Locate the cell with the specified text and output its (X, Y) center coordinate. 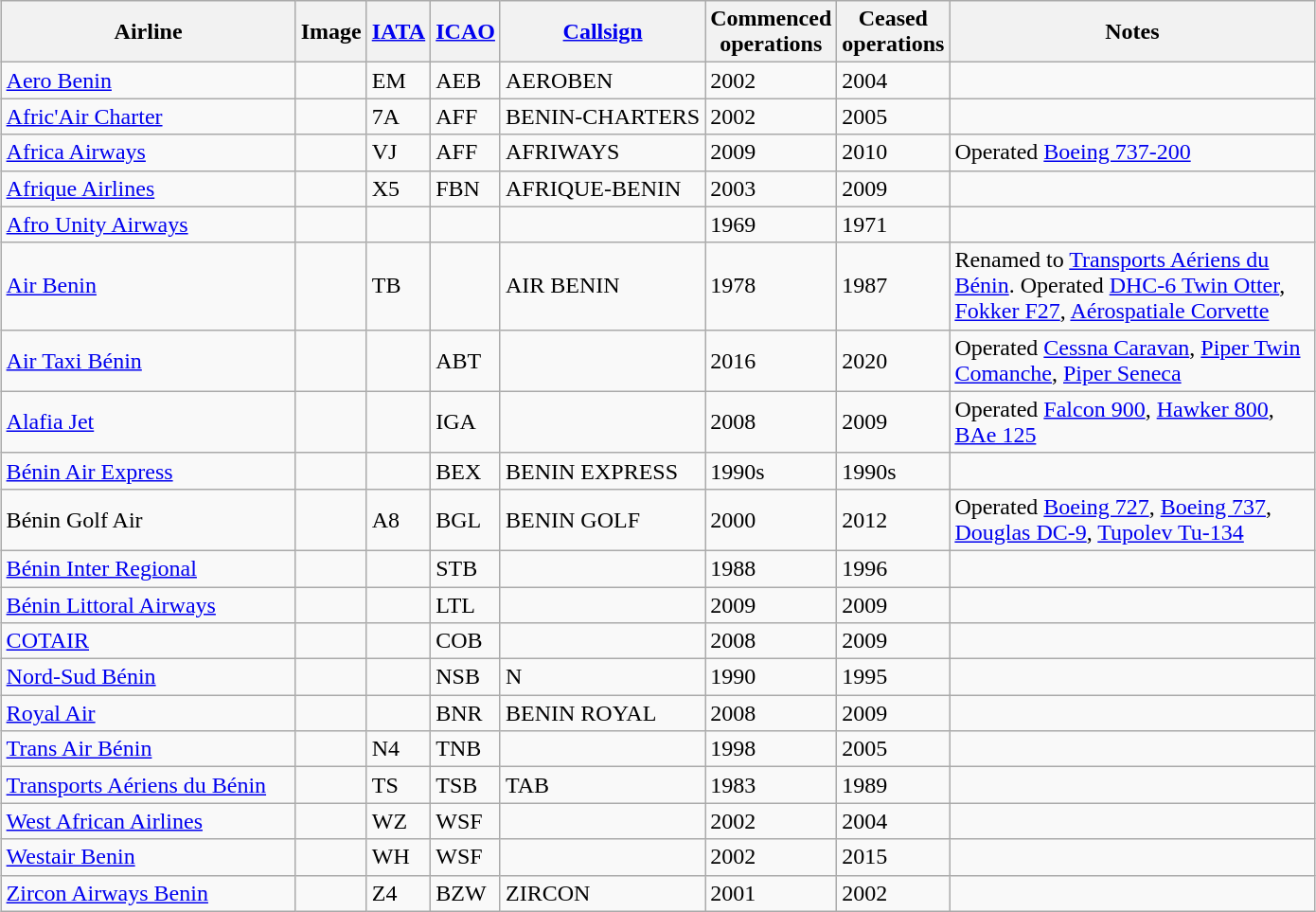
COTAIR (148, 641)
Afric'Air Charter (148, 116)
1969 (771, 224)
Alafia Jet (148, 422)
Aero Benin (148, 80)
2016 (771, 360)
Commencedoperations (771, 32)
AFRIWAYS (602, 152)
ICAO (466, 32)
IATA (399, 32)
BENIN ROYAL (602, 713)
2012 (894, 519)
IGA (466, 422)
BENIN EXPRESS (602, 471)
Bénin Littoral Airways (148, 605)
1995 (894, 677)
Trans Air Bénin (148, 749)
TNB (466, 749)
Notes (1132, 32)
1987 (894, 286)
Operated Falcon 900, Hawker 800, BAe 125 (1132, 422)
1989 (894, 785)
1990 (771, 677)
AFRIQUE-BENIN (602, 188)
Z4 (399, 893)
Zircon Airways Benin (148, 893)
Africa Airways (148, 152)
N (602, 677)
Airline (148, 32)
ZIRCON (602, 893)
Ceasedoperations (894, 32)
NSB (466, 677)
VJ (399, 152)
1971 (894, 224)
7A (399, 116)
AIR BENIN (602, 286)
Westair Benin (148, 857)
WH (399, 857)
Nord-Sud Bénin (148, 677)
1998 (771, 749)
WZ (399, 821)
2000 (771, 519)
West African Airlines (148, 821)
ABT (466, 360)
1996 (894, 568)
AEB (466, 80)
COB (466, 641)
N4 (399, 749)
1978 (771, 286)
2015 (894, 857)
EM (399, 80)
Bénin Air Express (148, 471)
Air Benin (148, 286)
Transports Aériens du Bénin (148, 785)
TSB (466, 785)
2020 (894, 360)
1988 (771, 568)
Callsign (602, 32)
Air Taxi Bénin (148, 360)
BENIN GOLF (602, 519)
TB (399, 286)
1983 (771, 785)
TAB (602, 785)
2001 (771, 893)
Bénin Golf Air (148, 519)
FBN (466, 188)
AEROBEN (602, 80)
BZW (466, 893)
Operated Cessna Caravan, Piper Twin Comanche, Piper Seneca (1132, 360)
2003 (771, 188)
X5 (399, 188)
BNR (466, 713)
BENIN-CHARTERS (602, 116)
2010 (894, 152)
BEX (466, 471)
A8 (399, 519)
Afro Unity Airways (148, 224)
Operated Boeing 727, Boeing 737, Douglas DC-9, Tupolev Tu-134 (1132, 519)
TS (399, 785)
Afrique Airlines (148, 188)
Renamed to Transports Aériens du Bénin. Operated DHC-6 Twin Otter, Fokker F27, Aérospatiale Corvette (1132, 286)
Operated Boeing 737-200 (1132, 152)
LTL (466, 605)
Image (331, 32)
BGL (466, 519)
Royal Air (148, 713)
STB (466, 568)
Bénin Inter Regional (148, 568)
